Provide the [x, y] coordinate of the cell's center where the given text is located.  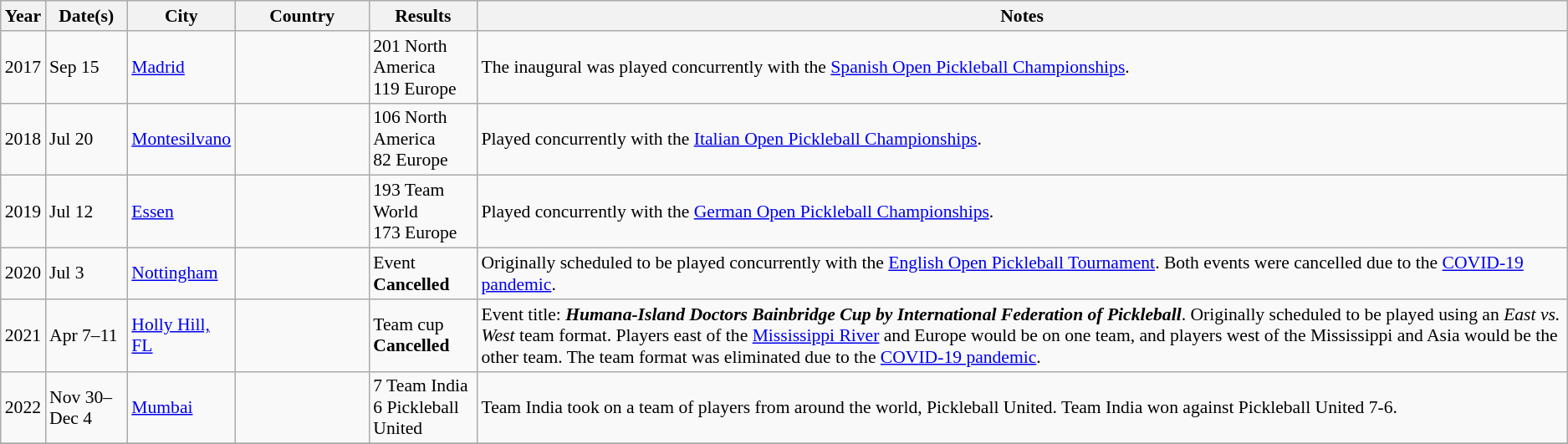
2022 [23, 408]
Date(s) [86, 16]
2021 [23, 336]
Played concurrently with the Italian Open Pickleball Championships. [1022, 139]
Jul 20 [86, 139]
Jul 3 [86, 274]
201 North America119 Europe [423, 67]
Year [23, 16]
Jul 12 [86, 212]
2017 [23, 67]
Nov 30–Dec 4 [86, 408]
Madrid [181, 67]
Country [302, 16]
Nottingham [181, 274]
Apr 7–11 [86, 336]
Team India took on a team of players from around the world, Pickleball United. Team India won against Pickleball United 7-6. [1022, 408]
2018 [23, 139]
Notes [1022, 16]
Results [423, 16]
2020 [23, 274]
106 North America82 Europe [423, 139]
7 Team India6 Pickleball United [423, 408]
City [181, 16]
Mumbai [181, 408]
Holly Hill, FL [181, 336]
Montesilvano [181, 139]
Originally scheduled to be played concurrently with the English Open Pickleball Tournament. Both events were cancelled due to the COVID-19 pandemic. [1022, 274]
Team cupCancelled [423, 336]
Essen [181, 212]
Played concurrently with the German Open Pickleball Championships. [1022, 212]
EventCancelled [423, 274]
2019 [23, 212]
193 Team World173 Europe [423, 212]
The inaugural was played concurrently with the Spanish Open Pickleball Championships. [1022, 67]
Sep 15 [86, 67]
